Capture the cell that displays the provided text and extract its [x, y] central coordinate. 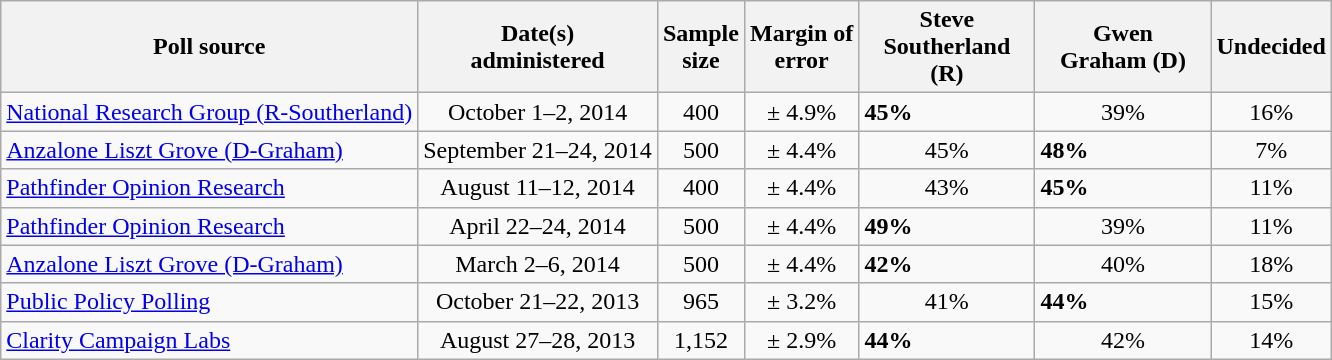
Undecided [1271, 47]
± 3.2% [801, 302]
48% [1123, 150]
Margin oferror [801, 47]
41% [947, 302]
September 21–24, 2014 [538, 150]
± 2.9% [801, 340]
Public Policy Polling [210, 302]
August 27–28, 2013 [538, 340]
October 1–2, 2014 [538, 112]
43% [947, 188]
Date(s)administered [538, 47]
Clarity Campaign Labs [210, 340]
Samplesize [700, 47]
Poll source [210, 47]
15% [1271, 302]
1,152 [700, 340]
± 4.9% [801, 112]
7% [1271, 150]
14% [1271, 340]
965 [700, 302]
18% [1271, 264]
16% [1271, 112]
49% [947, 226]
40% [1123, 264]
August 11–12, 2014 [538, 188]
SteveSoutherland (R) [947, 47]
March 2–6, 2014 [538, 264]
National Research Group (R-Southerland) [210, 112]
April 22–24, 2014 [538, 226]
GwenGraham (D) [1123, 47]
October 21–22, 2013 [538, 302]
